Identify which cell holds the provided text, then report its (X, Y) central coordinate. 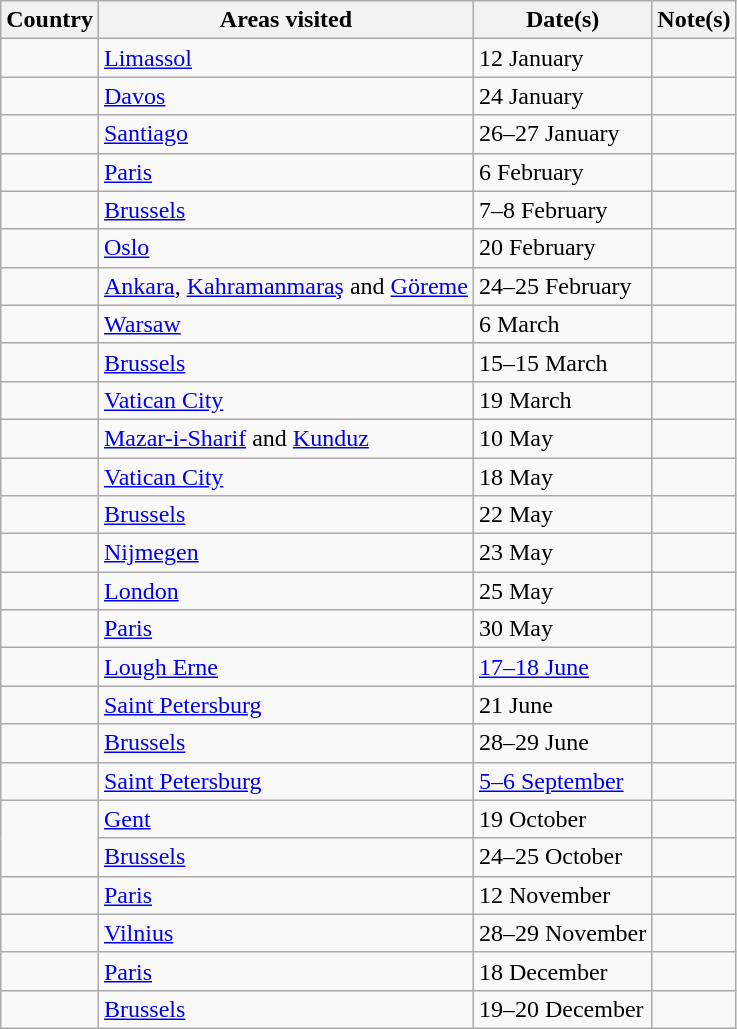
Limassol (286, 58)
5–6 September (562, 781)
Santiago (286, 134)
19 March (562, 400)
Mazar-i-Sharif and Kunduz (286, 438)
Oslo (286, 248)
26–27 January (562, 134)
21 June (562, 705)
19 October (562, 819)
Note(s) (694, 20)
25 May (562, 591)
24 January (562, 96)
28–29 June (562, 743)
30 May (562, 629)
Ankara, Kahramanmaraş and Göreme (286, 286)
24–25 October (562, 857)
12 January (562, 58)
Lough Erne (286, 667)
Date(s) (562, 20)
19–20 December (562, 1009)
Davos (286, 96)
22 May (562, 515)
20 February (562, 248)
17–18 June (562, 667)
6 February (562, 172)
18 December (562, 971)
7–8 February (562, 210)
12 November (562, 895)
Warsaw (286, 324)
Areas visited (286, 20)
24–25 February (562, 286)
15–15 March (562, 362)
10 May (562, 438)
28–29 November (562, 933)
18 May (562, 477)
23 May (562, 553)
Gent (286, 819)
6 March (562, 324)
Country (50, 20)
Nijmegen (286, 553)
Vilnius (286, 933)
London (286, 591)
